Pinpoint the cell where the given text exists, returning its [X, Y] midpoint coordinate. 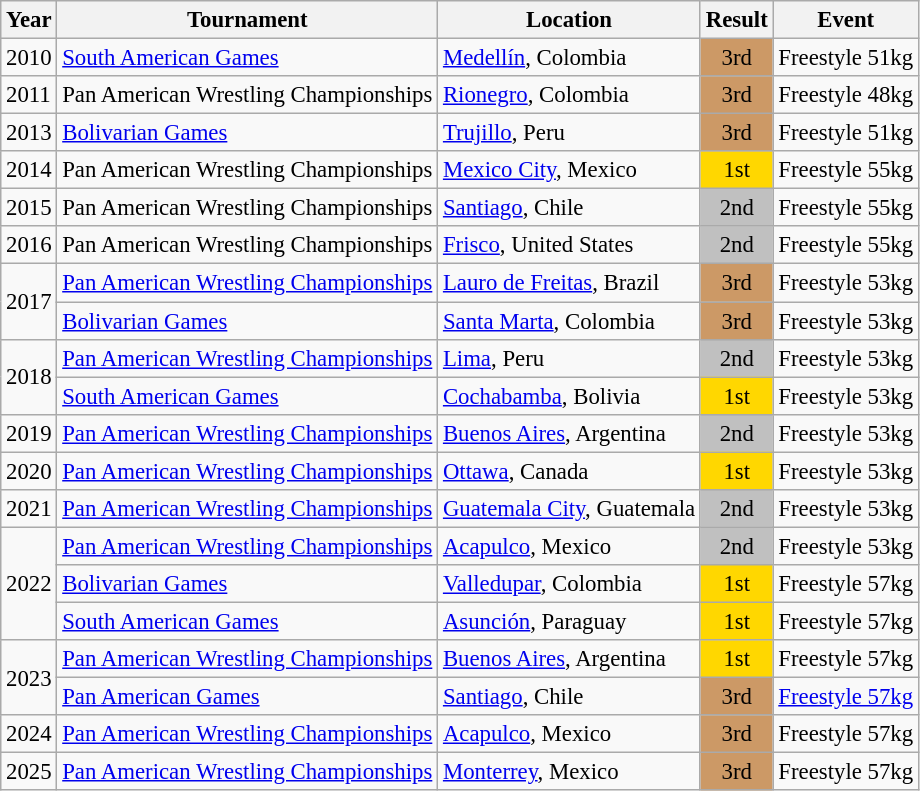
2020 [29, 471]
2011 [29, 95]
Event [846, 20]
2015 [29, 208]
2024 [29, 734]
2019 [29, 433]
2010 [29, 58]
2017 [29, 302]
Trujillo, Peru [570, 133]
Ottawa, Canada [570, 471]
Lauro de Freitas, Brazil [570, 283]
Lima, Peru [570, 358]
Cochabamba, Bolivia [570, 396]
Frisco, United States [570, 245]
Santa Marta, Colombia [570, 321]
Asunción, Paraguay [570, 621]
Mexico City, Mexico [570, 170]
Pan American Games [248, 697]
Guatemala City, Guatemala [570, 509]
Rionegro, Colombia [570, 95]
2014 [29, 170]
Result [736, 20]
2023 [29, 678]
2025 [29, 772]
Medellín, Colombia [570, 58]
2016 [29, 245]
Year [29, 20]
Tournament [248, 20]
2013 [29, 133]
2021 [29, 509]
2018 [29, 376]
Freestyle 48kg [846, 95]
Monterrey, Mexico [570, 772]
2022 [29, 584]
Valledupar, Colombia [570, 584]
Location [570, 20]
